Pinpoint the cell where the given text exists, returning its [X, Y] midpoint coordinate. 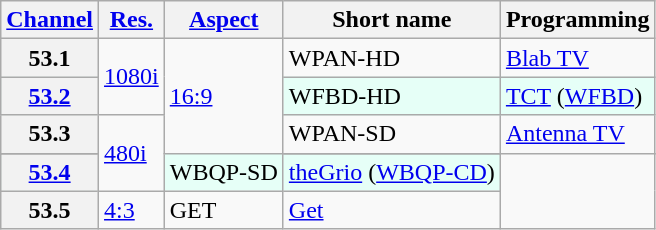
53.1 [50, 58]
53.5 [50, 210]
WFBD-HD [392, 96]
16:9 [224, 96]
4:3 [132, 210]
53.3 [50, 134]
theGrio (WBQP-CD) [392, 172]
WPAN-SD [392, 134]
Get [392, 210]
WPAN-HD [392, 58]
1080i [132, 77]
480i [132, 153]
53.2 [50, 96]
Programming [578, 20]
Blab TV [578, 58]
Channel [50, 20]
Antenna TV [578, 134]
Aspect [224, 20]
53.4 [50, 172]
WBQP-SD [224, 172]
TCT (WFBD) [578, 96]
Res. [132, 20]
GET [224, 210]
Short name [392, 20]
